Find where the given text appears and provide that cell's center as (X, Y) coordinate. 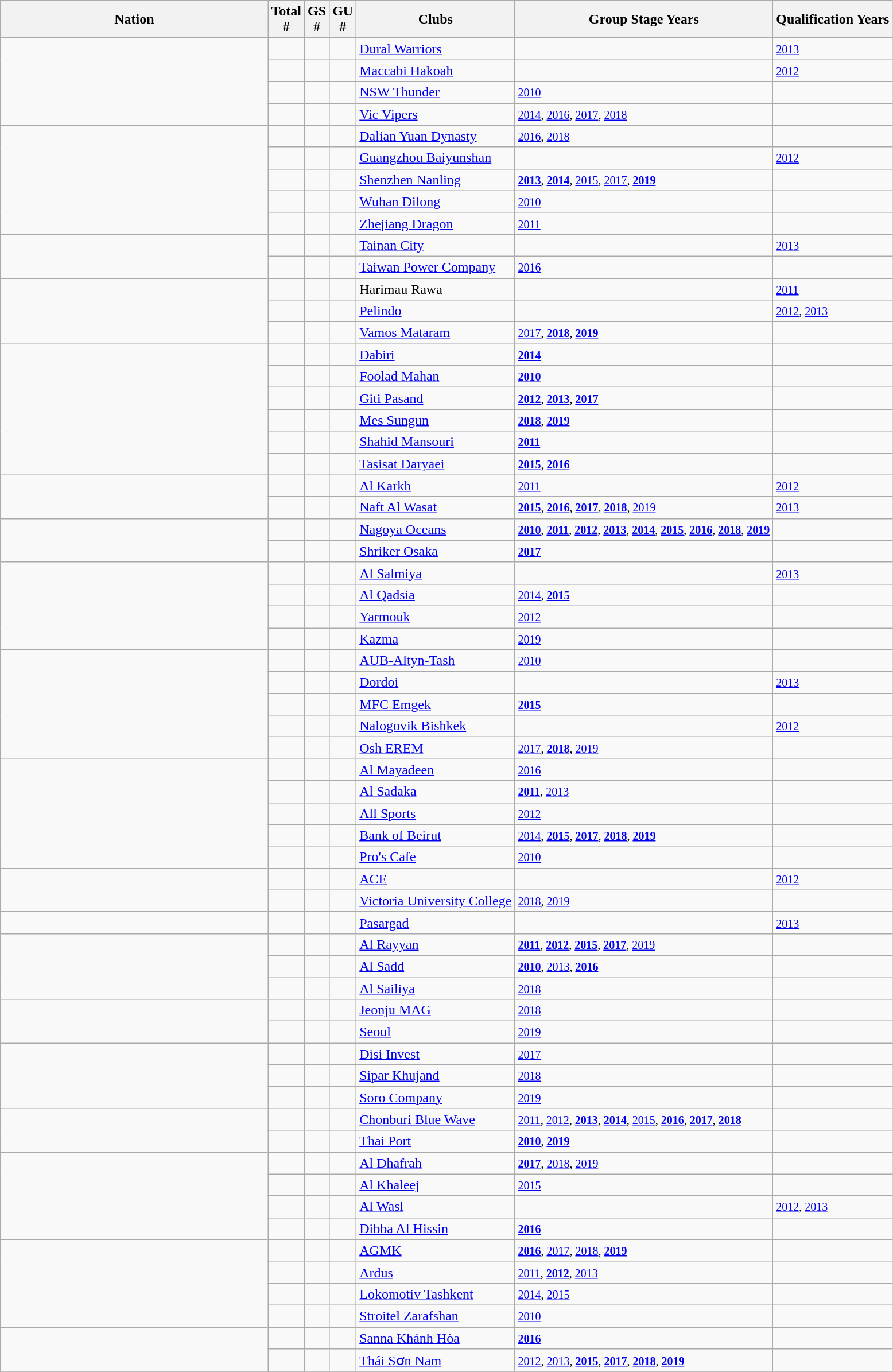
Thái Sơn Nam (436, 1361)
Pasargad (436, 923)
Chonburi Blue Wave (436, 1119)
Clubs (436, 20)
Wuhan Dilong (436, 201)
Giti Pasand (436, 398)
Kazma (436, 639)
Tasisat Daryaei (436, 464)
Al Dhafrah (436, 1163)
Taiwan Power Company (436, 267)
2011, 2012, 2013, 2014, 2015, 2016, 2017, 2018 (644, 1119)
Shenzhen Nanling (436, 180)
2010, 2019 (644, 1141)
Dabiri (436, 355)
GS# (317, 20)
Thai Port (436, 1141)
AGMK (436, 1250)
Dural Warriors (436, 49)
Qualification Years (833, 20)
Dalian Yuan Dynasty (436, 136)
Guangzhou Baiyunshan (436, 158)
Dibba Al Hissin (436, 1228)
2011, 2012, 2015, 2017, 2019 (644, 944)
Al Wasl (436, 1207)
Al Sadaka (436, 792)
2014, 2015, 2017, 2018, 2019 (644, 835)
Vic Vipers (436, 114)
Al Khaleej (436, 1185)
2010, 2011, 2012, 2013, 2014, 2015, 2016, 2018, 2019 (644, 529)
2015, 2016 (644, 464)
2012, 2013, 2015, 2017, 2018, 2019 (644, 1361)
Disi Invest (436, 1054)
Al Salmiya (436, 573)
Pro's Cafe (436, 857)
Total# (286, 20)
Shahid Mansouri (436, 442)
Osh EREM (436, 748)
Victoria University College (436, 901)
Mes Sungun (436, 420)
2016, 2017, 2018, 2019 (644, 1250)
Vamos Mataram (436, 333)
ACE (436, 879)
Bank of Beirut (436, 835)
Pelindo (436, 311)
Yarmouk (436, 617)
Al Qadsia (436, 595)
Dordoi (436, 683)
Maccabi Hakoah (436, 71)
2013, 2014, 2015, 2017, 2019 (644, 180)
Nalogovik Bishkek (436, 726)
2011, 2012, 2013 (644, 1272)
Zhejiang Dragon (436, 223)
Sipar Khujand (436, 1076)
Al Mayadeen (436, 770)
2012, 2013, 2017 (644, 398)
Soro Company (436, 1098)
2010, 2013, 2016 (644, 966)
2014, 2016, 2017, 2018 (644, 114)
Al Karkh (436, 486)
2011, 2013 (644, 792)
Sanna Khánh Hòa (436, 1338)
Naft Al Wasat (436, 507)
Ardus (436, 1272)
Stroitel Zarafshan (436, 1316)
All Sports (436, 813)
Shriker Osaka (436, 551)
Jeonju MAG (436, 1010)
MFC Emgek (436, 704)
Nagoya Oceans (436, 529)
2015, 2016, 2017, 2018, 2019 (644, 507)
Tainan City (436, 245)
2016, 2018 (644, 136)
GU# (343, 20)
Nation (134, 20)
Harimau Rawa (436, 289)
Foolad Mahan (436, 377)
2014 (644, 355)
Seoul (436, 1032)
Group Stage Years (644, 20)
AUB-Altyn-Tash (436, 661)
Al Sadd (436, 966)
Al Sailiya (436, 988)
Lokomotiv Tashkent (436, 1294)
Al Rayyan (436, 944)
NSW Thunder (436, 92)
